From the cell containing the given text, extract its center point as (X, Y) coordinate. 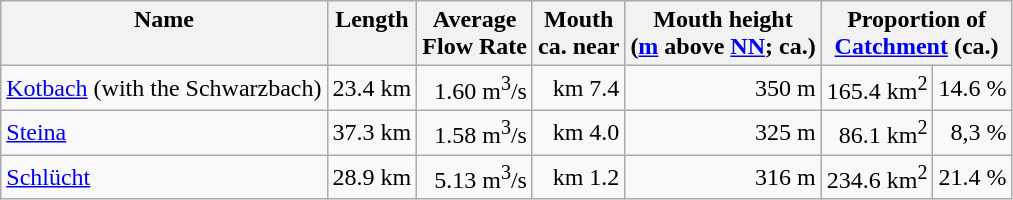
1.58 m3/s (475, 132)
AverageFlow Rate (475, 34)
Proportion ofCatchment (ca.) (916, 34)
km 7.4 (578, 88)
Kotbach (with the Schwarzbach) (164, 88)
Length (372, 34)
Steina (164, 132)
316 m (723, 178)
23.4 km (372, 88)
165.4 km2 (877, 88)
Name (164, 34)
37.3 km (372, 132)
234.6 km2 (877, 178)
Schlücht (164, 178)
14.6 % (972, 88)
km 4.0 (578, 132)
Mouthca. near (578, 34)
Mouth height(m above NN; ca.) (723, 34)
5.13 m3/s (475, 178)
28.9 km (372, 178)
86.1 km2 (877, 132)
8,3 % (972, 132)
km 1.2 (578, 178)
350 m (723, 88)
21.4 % (972, 178)
1.60 m3/s (475, 88)
325 m (723, 132)
